For the text-containing cell, return its midpoint in [X, Y] coordinate format. 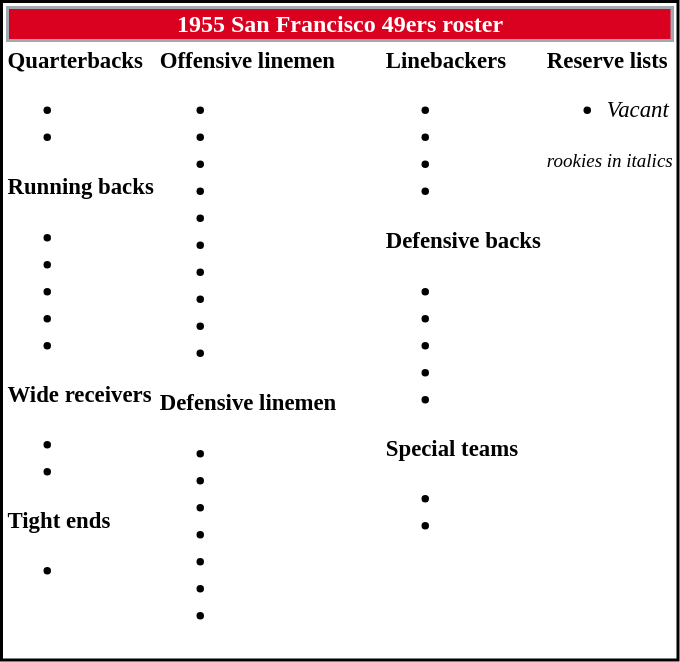
1955 San Francisco 49ers roster [340, 24]
QuarterbacksRunning backsWide receiversTight ends [80, 348]
Reserve listsVacantrookies in italics [610, 348]
Offensive linemenDefensive linemen [248, 348]
LinebackersDefensive backsSpecial teams [463, 348]
